Scan for the cell matching the given text and deliver its [x, y] coordinate at center. 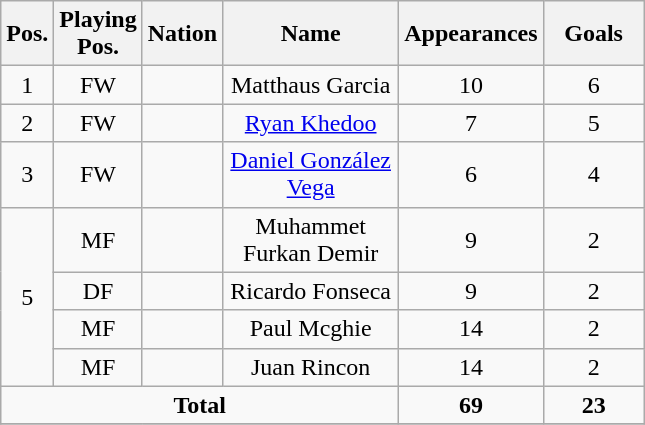
4 [594, 174]
Ryan Khedoo [311, 123]
23 [594, 405]
1 [28, 85]
Total [200, 405]
Daniel González Vega [311, 174]
DF [98, 291]
Nation [182, 34]
Paul Mcghie [311, 329]
Ricardo Fonseca [311, 291]
3 [28, 174]
Pos. [28, 34]
69 [471, 405]
Muhammet Furkan Demir [311, 240]
Appearances [471, 34]
Playing Pos. [98, 34]
Matthaus Garcia [311, 85]
Goals [594, 34]
Name [311, 34]
Juan Rincon [311, 367]
7 [471, 123]
10 [471, 85]
